Extract the (x, y) coordinate from the center of the cell holding the provided text.  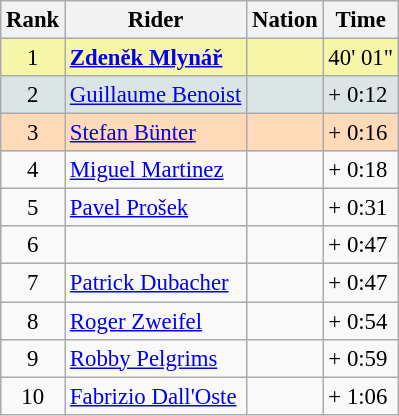
+ 0:59 (360, 358)
Robby Pelgrims (156, 358)
+ 0:12 (360, 95)
Miguel Martinez (156, 170)
+ 0:31 (360, 208)
Zdeněk Mlynář (156, 58)
10 (33, 396)
+ 0:54 (360, 321)
Rider (156, 20)
4 (33, 170)
3 (33, 133)
+ 0:16 (360, 133)
Stefan Bünter (156, 133)
Roger Zweifel (156, 321)
Nation (285, 20)
8 (33, 321)
9 (33, 358)
+ 1:06 (360, 396)
5 (33, 208)
Pavel Prošek (156, 208)
Patrick Dubacher (156, 283)
1 (33, 58)
Guillaume Benoist (156, 95)
6 (33, 245)
40' 01" (360, 58)
2 (33, 95)
Fabrizio Dall'Oste (156, 396)
Rank (33, 20)
Time (360, 20)
+ 0:18 (360, 170)
7 (33, 283)
